Identify which cell holds the provided text, then report its [X, Y] central coordinate. 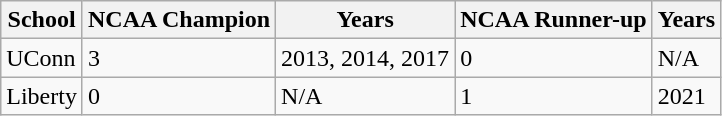
Liberty [42, 96]
NCAA Champion [178, 20]
UConn [42, 58]
2013, 2014, 2017 [366, 58]
School [42, 20]
1 [554, 96]
NCAA Runner-up [554, 20]
3 [178, 58]
2021 [686, 96]
